Extract the [x, y] coordinate from the center of the cell holding the provided text.  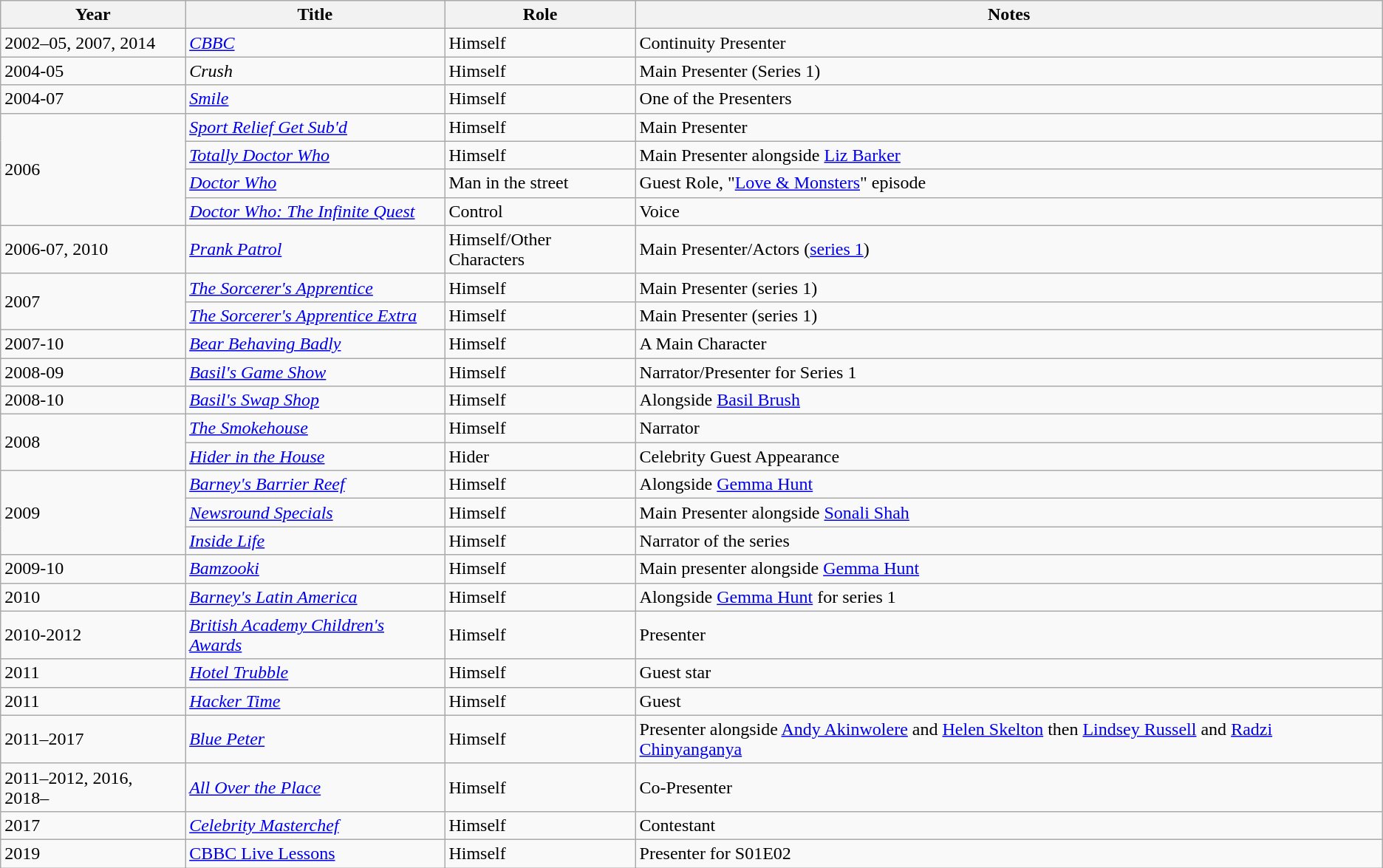
Co-Presenter [1009, 787]
Main Presenter/Actors (series 1) [1009, 250]
2006 [93, 169]
Himself/Other Characters [540, 250]
2002–05, 2007, 2014 [93, 43]
The Sorcerer's Apprentice Extra [315, 315]
All Over the Place [315, 787]
Contestant [1009, 825]
Celebrity Masterchef [315, 825]
2011–2017 [93, 739]
Year [93, 15]
Hotel Trubble [315, 673]
Hider [540, 457]
Narrator/Presenter for Series 1 [1009, 372]
Main presenter alongside Gemma Hunt [1009, 569]
A Main Character [1009, 344]
British Academy Children's Awards [315, 635]
Sport Relief Get Sub'd [315, 127]
Main Presenter alongside Sonali Shah [1009, 513]
Guest Role, "Love & Monsters" episode [1009, 183]
Main Presenter [1009, 127]
Title [315, 15]
Blue Peter [315, 739]
Bear Behaving Badly [315, 344]
Hacker Time [315, 701]
The Smokehouse [315, 428]
2008 [93, 442]
Doctor Who [315, 183]
Barney's Latin America [315, 597]
Prank Patrol [315, 250]
2008-10 [93, 400]
Narrator [1009, 428]
Man in the street [540, 183]
2011–2012, 2016, 2018– [93, 787]
2009 [93, 513]
Control [540, 211]
2006-07, 2010 [93, 250]
2009-10 [93, 569]
Alongside Gemma Hunt for series 1 [1009, 597]
Main Presenter (Series 1) [1009, 71]
Voice [1009, 211]
Basil's Game Show [315, 372]
Notes [1009, 15]
2017 [93, 825]
Crush [315, 71]
Narrator of the series [1009, 541]
2019 [93, 853]
Main Presenter alongside Liz Barker [1009, 155]
Guest [1009, 701]
One of the Presenters [1009, 99]
Alongside Gemma Hunt [1009, 485]
Alongside Basil Brush [1009, 400]
2007 [93, 301]
Inside Life [315, 541]
Continuity Presenter [1009, 43]
Basil's Swap Shop [315, 400]
Bamzooki [315, 569]
Doctor Who: The Infinite Quest [315, 211]
2008-09 [93, 372]
Smile [315, 99]
CBBC Live Lessons [315, 853]
Guest star [1009, 673]
Barney's Barrier Reef [315, 485]
Totally Doctor Who [315, 155]
Hider in the House [315, 457]
Newsround Specials [315, 513]
Celebrity Guest Appearance [1009, 457]
Role [540, 15]
Presenter for S01E02 [1009, 853]
2010-2012 [93, 635]
2007-10 [93, 344]
The Sorcerer's Apprentice [315, 287]
CBBC [315, 43]
Presenter [1009, 635]
2004-07 [93, 99]
2004-05 [93, 71]
Presenter alongside Andy Akinwolere and Helen Skelton then Lindsey Russell and Radzi Chinyanganya [1009, 739]
2010 [93, 597]
